Provide the [x, y] coordinate of the cell's center where the given text is located.  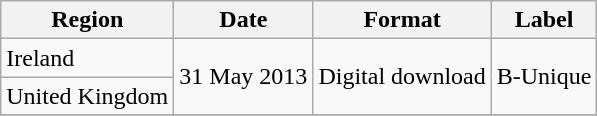
United Kingdom [88, 96]
Date [244, 20]
31 May 2013 [244, 77]
Digital download [402, 77]
Label [544, 20]
Format [402, 20]
B-Unique [544, 77]
Region [88, 20]
Ireland [88, 58]
